Detect which cell encompasses the target text, then output its [x, y] center coordinate. 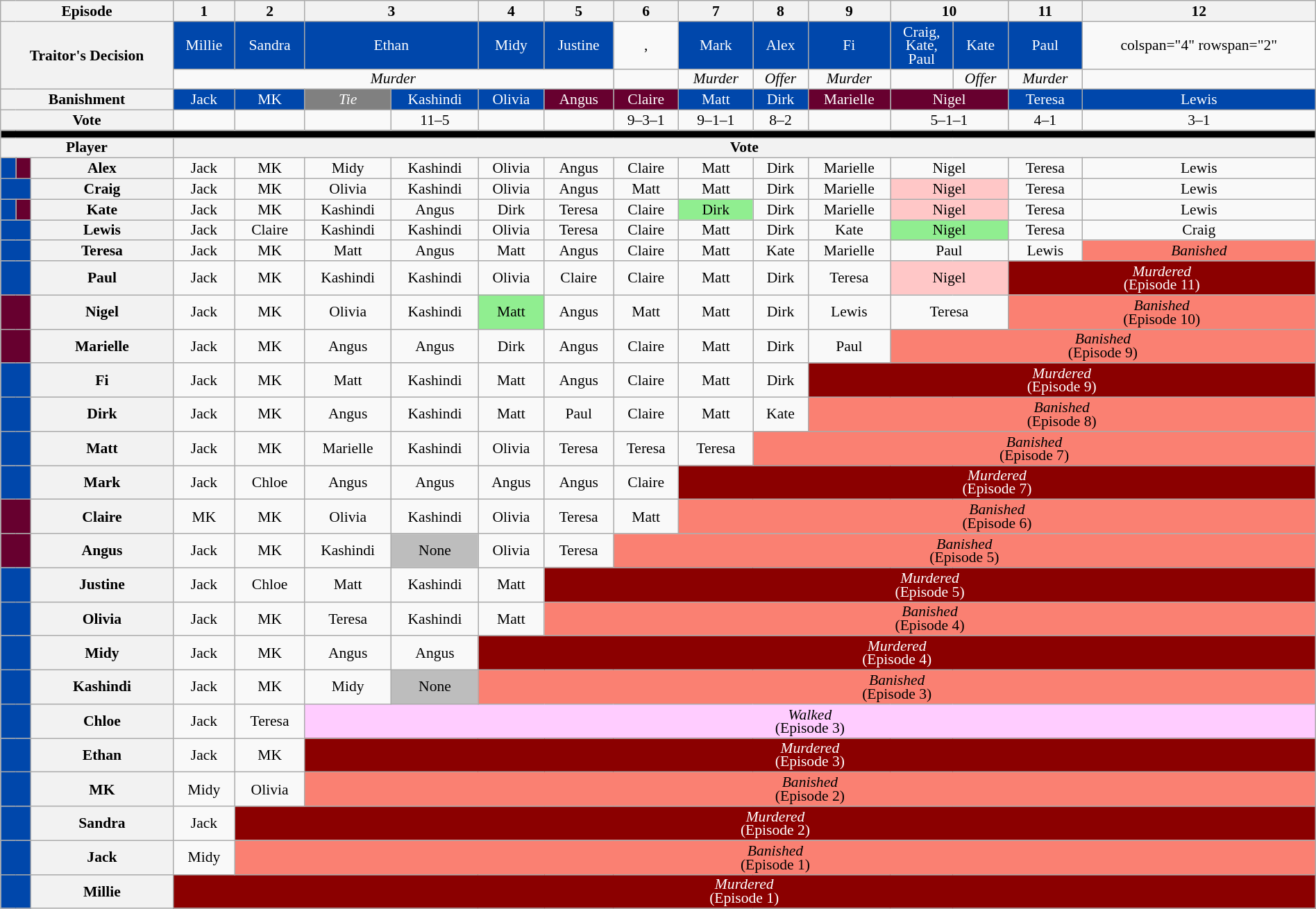
Banished (Episode 4) [930, 619]
11–5 [435, 121]
Murdered (Episode 5) [930, 584]
Banished (Episode 7) [1034, 448]
9–3–1 [646, 121]
11 [1045, 11]
Banished (Episode 6) [997, 516]
Tie [347, 100]
2 [270, 11]
3 [391, 11]
Banished (Episode 3) [897, 687]
Episode [87, 11]
4–1 [1045, 121]
7 [716, 11]
Murdered (Episode 7) [997, 483]
Banished (Episode 10) [1162, 312]
Murdered (Episode 3) [809, 755]
Murdered (Episode 1) [744, 891]
Banishment [87, 100]
Banished [1199, 251]
Banished (Episode 1) [776, 858]
, [646, 46]
Banished (Episode 5) [965, 551]
Banished (Episode 8) [1062, 415]
Craig,Kate,Paul [922, 46]
Murdered (Episode 9) [1062, 380]
8–2 [780, 121]
Murdered (Episode 4) [897, 654]
Traitor's Decision [87, 56]
Walked (Episode 3) [809, 722]
6 [646, 11]
Murdered (Episode 11) [1162, 278]
1 [204, 11]
10 [950, 11]
9 [849, 11]
3–1 [1199, 121]
colspan="4" rowspan="2" [1199, 46]
8 [780, 11]
Banished (Episode 9) [1104, 346]
Murdered (Episode 2) [776, 823]
5 [579, 11]
Player [87, 148]
Banished (Episode 2) [809, 790]
5–1–1 [950, 121]
9–1–1 [716, 121]
4 [511, 11]
12 [1199, 11]
